For the text-containing cell, return its midpoint in (X, Y) coordinate format. 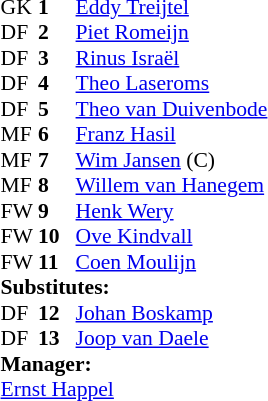
6 (57, 135)
7 (57, 160)
Henk Wery (172, 211)
9 (57, 211)
Substitutes: (134, 287)
Wim Jansen (C) (172, 160)
5 (57, 109)
Johan Boskamp (172, 313)
12 (57, 313)
Theo Laseroms (172, 83)
10 (57, 237)
8 (57, 185)
Willem van Hanegem (172, 185)
Coen Moulijn (172, 262)
4 (57, 83)
Theo van Duivenbode (172, 109)
Piet Romeijn (172, 33)
13 (57, 339)
Ove Kindvall (172, 237)
11 (57, 262)
Manager: (134, 364)
Joop van Daele (172, 339)
3 (57, 58)
2 (57, 33)
Franz Hasil (172, 135)
Rinus Israël (172, 58)
